Return the (x, y) coordinate for the center point of the cell that contains the specified text.  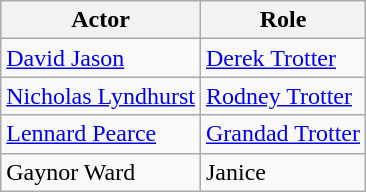
David Jason (101, 58)
Derek Trotter (282, 58)
Gaynor Ward (101, 172)
Janice (282, 172)
Actor (101, 20)
Grandad Trotter (282, 134)
Lennard Pearce (101, 134)
Role (282, 20)
Nicholas Lyndhurst (101, 96)
Rodney Trotter (282, 96)
